Detect which cell encompasses the target text, then output its [x, y] center coordinate. 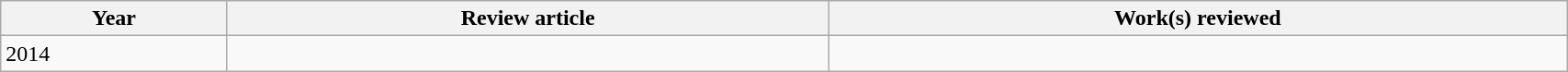
Year [114, 18]
Review article [527, 18]
Work(s) reviewed [1198, 18]
2014 [114, 54]
